Identify which cell holds the provided text, then report its [X, Y] central coordinate. 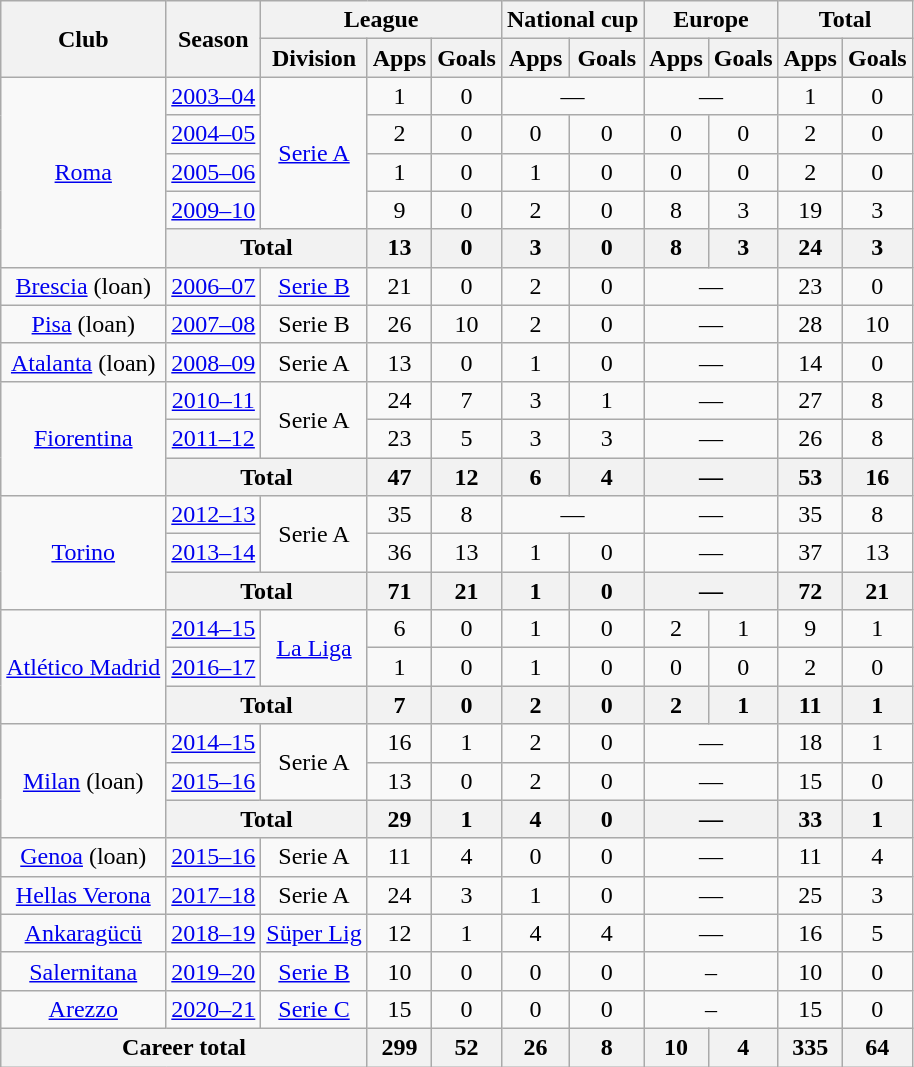
2012–13 [214, 515]
72 [810, 591]
National cup [572, 20]
Ankaragücü [84, 933]
2013–14 [214, 553]
Pisa (loan) [84, 324]
League [382, 20]
37 [810, 553]
La Liga [314, 648]
2009–10 [214, 210]
27 [810, 400]
Arezzo [84, 1009]
335 [810, 1047]
2019–20 [214, 971]
Roma [84, 172]
64 [877, 1047]
Milan (loan) [84, 781]
25 [810, 895]
Süper Lig [314, 933]
Division [314, 58]
2016–17 [214, 667]
14 [810, 362]
2018–19 [214, 933]
2007–08 [214, 324]
Atalanta (loan) [84, 362]
Genoa (loan) [84, 857]
2006–07 [214, 286]
2005–06 [214, 172]
Career total [184, 1047]
19 [810, 210]
Hellas Verona [84, 895]
18 [810, 743]
71 [399, 591]
53 [810, 477]
299 [399, 1047]
Season [214, 39]
Europe [711, 20]
Salernitana [84, 971]
2008–09 [214, 362]
Serie C [314, 1009]
Atlético Madrid [84, 667]
Club [84, 39]
52 [467, 1047]
Torino [84, 553]
47 [399, 477]
2017–18 [214, 895]
29 [399, 819]
2010–11 [214, 400]
Brescia (loan) [84, 286]
33 [810, 819]
2011–12 [214, 438]
36 [399, 553]
Fiorentina [84, 438]
2003–04 [214, 96]
2004–05 [214, 134]
28 [810, 324]
2020–21 [214, 1009]
